Search for the cell housing the specified text and yield its [X, Y] center coordinate. 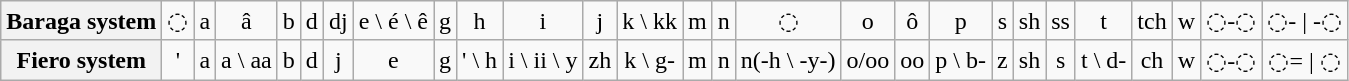
zh [600, 60]
o/oo [868, 60]
k \ kk [650, 21]
n(-h \ -y-) [788, 60]
h [480, 21]
' [178, 60]
tch [1152, 21]
o [868, 21]
dj [338, 21]
k \ g- [650, 60]
t \ d- [1103, 60]
◌= | ◌ [1305, 60]
ss [1061, 21]
ô [912, 21]
Baraga system [82, 21]
a \ aa [247, 60]
oo [912, 60]
e [393, 60]
e \ é \ ê [393, 21]
â [247, 21]
i [543, 21]
Fiero system [82, 60]
i \ ii \ y [543, 60]
t [1103, 21]
◌- | -◌ [1305, 21]
p [961, 21]
p \ b- [961, 60]
ch [1152, 60]
z [1003, 60]
' \ h [480, 60]
